Return [x, y] of the center of cell containing provided text 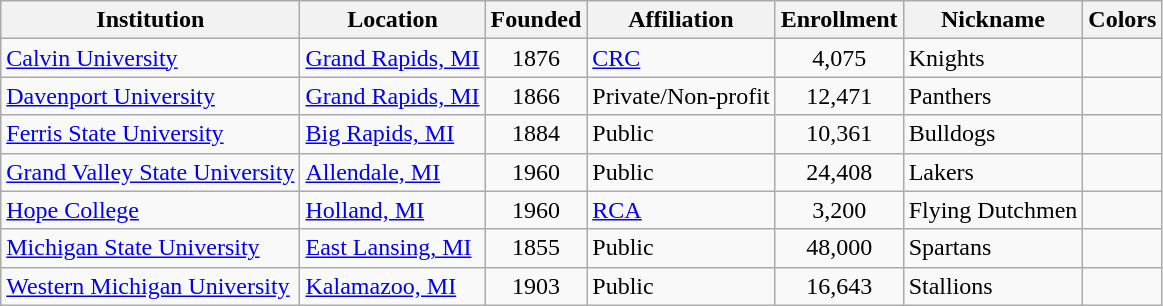
Flying Dutchmen [993, 210]
Western Michigan University [150, 286]
Davenport University [150, 96]
24,408 [839, 172]
Lakers [993, 172]
Private/Non-profit [681, 96]
1866 [536, 96]
Founded [536, 20]
10,361 [839, 134]
Ferris State University [150, 134]
Big Rapids, MI [392, 134]
Spartans [993, 248]
3,200 [839, 210]
Institution [150, 20]
Michigan State University [150, 248]
Bulldogs [993, 134]
4,075 [839, 58]
Grand Valley State University [150, 172]
1903 [536, 286]
Colors [1122, 20]
12,471 [839, 96]
Allendale, MI [392, 172]
Stallions [993, 286]
Calvin University [150, 58]
48,000 [839, 248]
1876 [536, 58]
Location [392, 20]
RCA [681, 210]
Kalamazoo, MI [392, 286]
1855 [536, 248]
East Lansing, MI [392, 248]
Enrollment [839, 20]
1884 [536, 134]
Knights [993, 58]
Affiliation [681, 20]
Nickname [993, 20]
CRC [681, 58]
16,643 [839, 286]
Hope College [150, 210]
Holland, MI [392, 210]
Panthers [993, 96]
